Provide the [X, Y] coordinate of the cell's center where the given text is located.  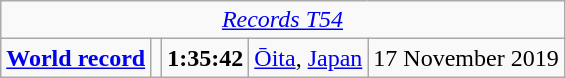
1:35:42 [206, 58]
World record [76, 58]
Ōita, Japan [308, 58]
17 November 2019 [466, 58]
Records T54 [282, 20]
